Identify which cell holds the provided text, then report its (x, y) central coordinate. 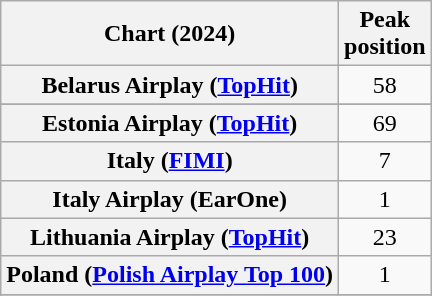
Italy Airplay (EarOne) (170, 199)
Estonia Airplay (TopHit) (170, 123)
7 (385, 161)
69 (385, 123)
58 (385, 85)
Belarus Airplay (TopHit) (170, 85)
23 (385, 237)
Poland (Polish Airplay Top 100) (170, 275)
Peakposition (385, 34)
Lithuania Airplay (TopHit) (170, 237)
Italy (FIMI) (170, 161)
Chart (2024) (170, 34)
